Scan for the cell matching the given text and deliver its [X, Y] coordinate at center. 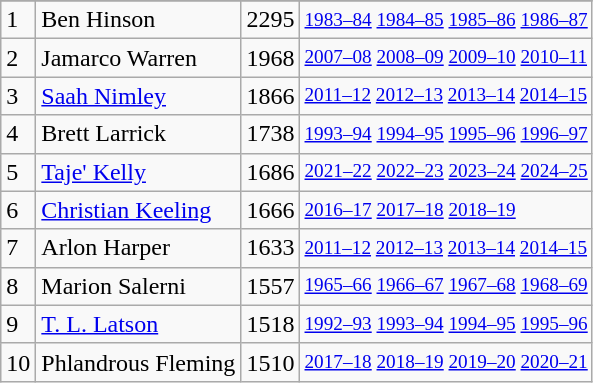
Arlon Harper [138, 248]
2295 [270, 20]
7 [18, 248]
Jamarco Warren [138, 58]
10 [18, 362]
1666 [270, 210]
1965–66 1966–67 1967–68 1968–69 [446, 286]
Phlandrous Fleming [138, 362]
1983–84 1984–85 1985–86 1986–87 [446, 20]
1510 [270, 362]
1968 [270, 58]
1633 [270, 248]
1557 [270, 286]
3 [18, 96]
Ben Hinson [138, 20]
2021–22 2022–23 2023–24 2024–25 [446, 172]
Marion Salerni [138, 286]
1993–94 1994–95 1995–96 1996–97 [446, 134]
1992–93 1993–94 1994–95 1995–96 [446, 324]
T. L. Latson [138, 324]
1738 [270, 134]
Christian Keeling [138, 210]
2 [18, 58]
9 [18, 324]
2007–08 2008–09 2009–10 2010–11 [446, 58]
8 [18, 286]
5 [18, 172]
Taje' Kelly [138, 172]
Brett Larrick [138, 134]
1518 [270, 324]
1866 [270, 96]
Saah Nimley [138, 96]
1686 [270, 172]
4 [18, 134]
2016–17 2017–18 2018–19 [446, 210]
6 [18, 210]
2017–18 2018–19 2019–20 2020–21 [446, 362]
1 [18, 20]
